Capture the cell that displays the provided text and extract its (x, y) central coordinate. 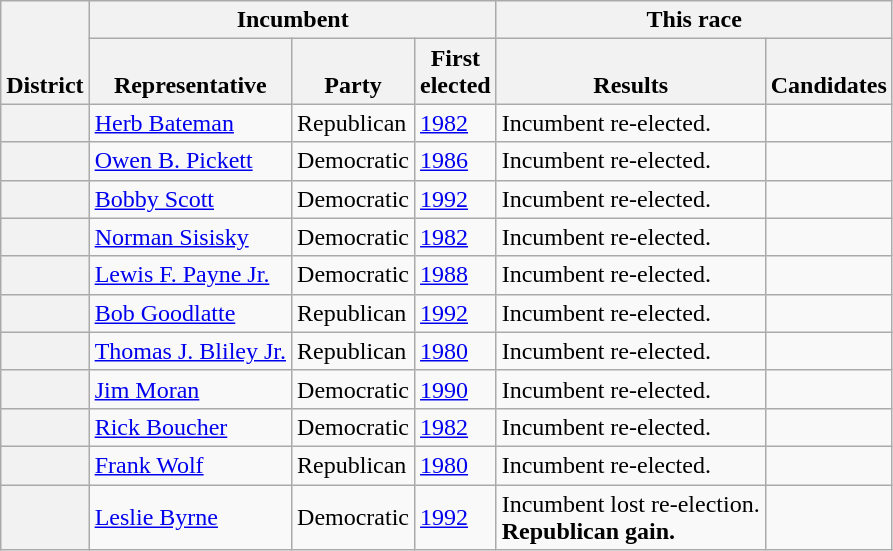
Leslie Byrne (190, 516)
District (45, 52)
Incumbent lost re-election.Republican gain. (630, 516)
1986 (456, 161)
Bobby Scott (190, 199)
Jim Moran (190, 389)
Bob Goodlatte (190, 313)
Thomas J. Bliley Jr. (190, 351)
Representative (190, 72)
Rick Boucher (190, 427)
Incumbent (292, 20)
This race (694, 20)
Party (354, 72)
Lewis F. Payne Jr. (190, 275)
Frank Wolf (190, 465)
1988 (456, 275)
Herb Bateman (190, 123)
1990 (456, 389)
Norman Sisisky (190, 237)
Owen B. Pickett (190, 161)
Firstelected (456, 72)
Candidates (828, 72)
Results (630, 72)
